Detect which cell encompasses the target text, then output its [X, Y] center coordinate. 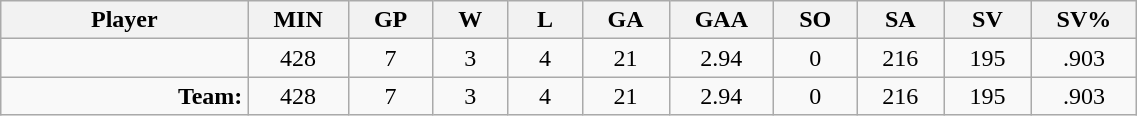
W [470, 20]
SV% [1084, 20]
MIN [298, 20]
SA [900, 20]
L [545, 20]
Team: [124, 96]
GAA [721, 20]
Player [124, 20]
GA [626, 20]
SV [988, 20]
SO [816, 20]
GP [390, 20]
